From the cell containing the given text, extract its center point as (X, Y) coordinate. 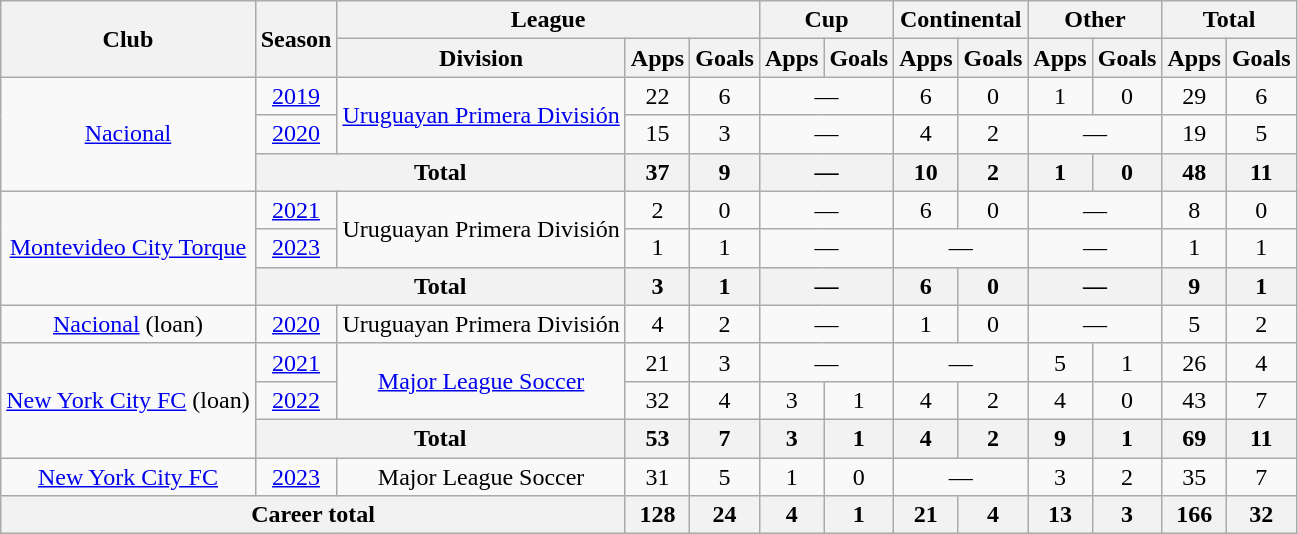
37 (657, 172)
35 (1194, 477)
166 (1194, 515)
29 (1194, 96)
31 (657, 477)
69 (1194, 438)
Montevideo City Torque (128, 248)
43 (1194, 400)
Other (1095, 20)
13 (1060, 515)
New York City FC (128, 477)
Career total (314, 515)
2019 (296, 96)
Nacional (128, 134)
24 (725, 515)
Club (128, 39)
15 (657, 134)
League (548, 20)
128 (657, 515)
26 (1194, 362)
Season (296, 39)
Cup (826, 20)
19 (1194, 134)
Division (481, 58)
8 (1194, 210)
48 (1194, 172)
Continental (961, 20)
22 (657, 96)
New York City FC (loan) (128, 400)
10 (926, 172)
53 (657, 438)
Nacional (loan) (128, 324)
2022 (296, 400)
